Return (X, Y) of the center of cell containing provided text 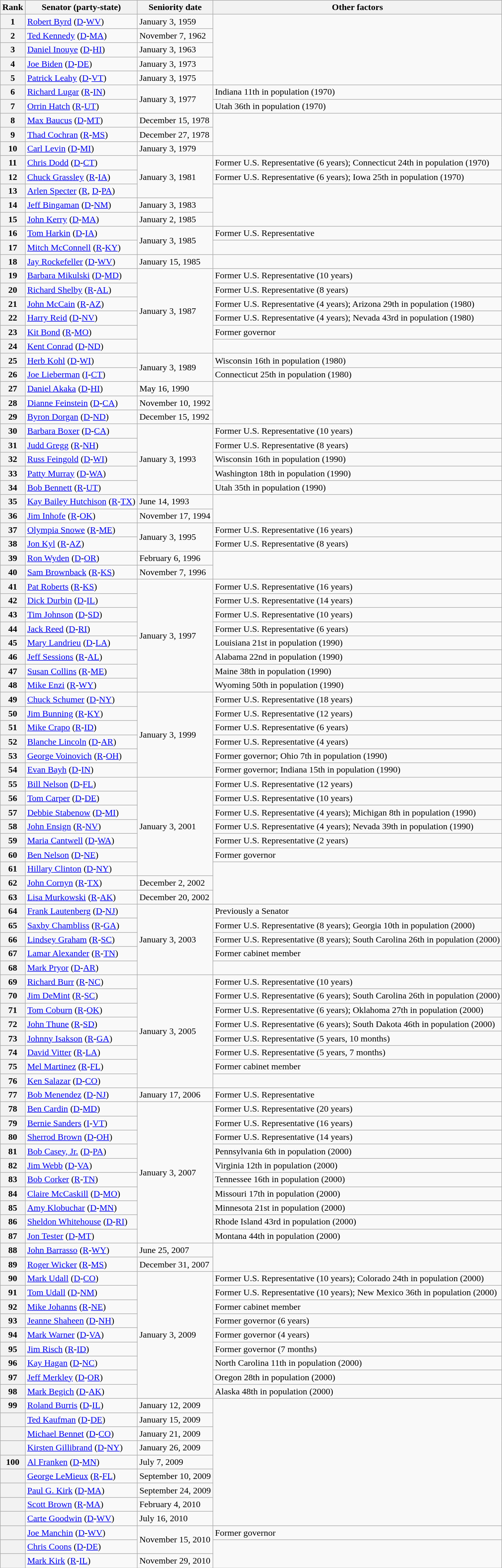
58 (13, 826)
Former governor (6 years) (358, 1321)
Mike Crapo (R-ID) (81, 728)
Barbara Boxer (D-CA) (81, 431)
January 3, 1995 (175, 537)
Lindsey Graham (R-SC) (81, 939)
November 7, 1962 (175, 36)
1 (13, 22)
Jay Rockefeller (D-WV) (81, 262)
Former U.S. Representative (6 years); Connecticut 24th in population (1970) (358, 163)
Former U.S. Representative (10 years); New Mexico 36th in population (2000) (358, 1292)
January 3, 2003 (175, 939)
64 (13, 911)
Rank (13, 7)
Dick Durbin (D-IL) (81, 600)
Montana 44th in population (2000) (358, 1236)
December 15, 1992 (175, 417)
Oregon 28th in population (2000) (358, 1377)
January 3, 1975 (175, 78)
Tennessee 16th in population (2000) (358, 1180)
5 (13, 78)
Jeff Sessions (R-AL) (81, 657)
Jim Risch (R-ID) (81, 1349)
Pat Roberts (R-KS) (81, 586)
48 (13, 685)
Ben Cardin (D-MD) (81, 1109)
45 (13, 643)
Max Baucus (D-MT) (81, 120)
January 3, 1973 (175, 64)
Sherrod Brown (D-OH) (81, 1137)
Bernie Sanders (I-VT) (81, 1123)
Jeff Merkley (D-OR) (81, 1377)
Alabama 22nd in population (1990) (358, 657)
43 (13, 614)
Former U.S. Representative (4 years); Michigan 8th in population (1990) (358, 812)
4 (13, 64)
26 (13, 374)
Chris Coons (D-DE) (81, 1547)
January 3, 1983 (175, 205)
July 7, 2009 (175, 1462)
Former U.S. Representative (4 years); Arizona 29th in population (1980) (358, 304)
Daniel Inouye (D-HI) (81, 50)
January 3, 1997 (175, 636)
Bob Casey, Jr. (D-PA) (81, 1151)
Former U.S. Representative (5 years, 10 months) (358, 1038)
55 (13, 784)
Herb Kohl (D-WI) (81, 360)
January 3, 1979 (175, 148)
Carte Goodwin (D-WV) (81, 1518)
Former governor (7 months) (358, 1349)
14 (13, 205)
Ben Nelson (D-NE) (81, 854)
Former U.S. Representative (6 years); South Dakota 46th in population (2000) (358, 1024)
28 (13, 403)
November 15, 2010 (175, 1540)
Debbie Stabenow (D-MI) (81, 812)
Wyoming 50th in population (1990) (358, 685)
3 (13, 50)
Missouri 17th in population (2000) (358, 1194)
29 (13, 417)
Maria Cantwell (D-WA) (81, 840)
82 (13, 1165)
Jeff Bingaman (D-NM) (81, 205)
Thad Cochran (R-MS) (81, 134)
Michael Bennet (D-CO) (81, 1434)
January 3, 2007 (175, 1172)
Former U.S. Representative (6 years); Iowa 25th in population (1970) (358, 177)
59 (13, 840)
January 3, 1981 (175, 177)
Jim DeMint (R-SC) (81, 996)
Barbara Mikulski (D-MD) (81, 276)
Utah 35th in population (1990) (358, 488)
78 (13, 1109)
99 (13, 1405)
Patrick Leahy (D-VT) (81, 78)
52 (13, 742)
89 (13, 1264)
Chris Dodd (D-CT) (81, 163)
Mark Kirk (R-IL) (81, 1561)
Kent Conrad (D-ND) (81, 346)
24 (13, 346)
47 (13, 671)
39 (13, 558)
January 3, 1987 (175, 311)
87 (13, 1236)
25 (13, 360)
Rhode Island 43rd in population (2000) (358, 1222)
71 (13, 1010)
Patty Murray (D-WA) (81, 473)
Claire McCaskill (D-MO) (81, 1194)
Tim Johnson (D-SD) (81, 614)
January 3, 2009 (175, 1335)
19 (13, 276)
Bob Menendez (D-NJ) (81, 1095)
69 (13, 982)
January 3, 1977 (175, 99)
Maine 38th in population (1990) (358, 671)
100 (13, 1462)
Roger Wicker (R-MS) (81, 1264)
Former U.S. Representative (2 years) (358, 840)
Wisconsin 16th in population (1990) (358, 459)
Ken Salazar (D-CO) (81, 1081)
Former U.S. Representative (4 years) (358, 742)
November 10, 1992 (175, 403)
Minnesota 21st in population (2000) (358, 1208)
George LeMieux (R-FL) (81, 1476)
38 (13, 544)
Former U.S. Representative (6 years); Oklahoma 27th in population (2000) (358, 1010)
76 (13, 1081)
December 2, 2002 (175, 883)
Former U.S. Representative (4 years); Nevada 39th in population (1990) (358, 826)
Wisconsin 16th in population (1980) (358, 360)
Joe Manchin (D-WV) (81, 1533)
57 (13, 812)
63 (13, 897)
50 (13, 714)
Bob Corker (R-TN) (81, 1180)
16 (13, 233)
12 (13, 177)
September 10, 2009 (175, 1476)
Utah 36th in population (1970) (358, 106)
41 (13, 586)
Judd Gregg (R-NH) (81, 445)
Blanche Lincoln (D-AR) (81, 742)
Pennsylvania 6th in population (2000) (358, 1151)
32 (13, 459)
33 (13, 473)
21 (13, 304)
Al Franken (D-MN) (81, 1462)
85 (13, 1208)
Lamar Alexander (R-TN) (81, 954)
Sheldon Whitehouse (D-RI) (81, 1222)
94 (13, 1335)
23 (13, 332)
Former U.S. Representative (10 years); Colorado 24th in population (2000) (358, 1278)
77 (13, 1095)
North Carolina 11th in population (2000) (358, 1363)
Former governor; Ohio 7th in population (1990) (358, 756)
Johnny Isakson (R-GA) (81, 1038)
81 (13, 1151)
68 (13, 968)
96 (13, 1363)
December 15, 1978 (175, 120)
84 (13, 1194)
Jon Tester (D-MT) (81, 1236)
Tom Carper (D-DE) (81, 798)
Mel Martinez (R-FL) (81, 1066)
2 (13, 36)
Indiana 11th in population (1970) (358, 92)
Washington 18th in population (1990) (358, 473)
31 (13, 445)
74 (13, 1052)
February 4, 2010 (175, 1504)
November 29, 2010 (175, 1561)
David Vitter (R-LA) (81, 1052)
Evan Bayh (D-IN) (81, 770)
Robert Byrd (D-WV) (81, 22)
42 (13, 600)
35 (13, 502)
John Kerry (D-MA) (81, 219)
92 (13, 1306)
Lisa Murkowski (R-AK) (81, 897)
18 (13, 262)
9 (13, 134)
Amy Klobuchar (D-MN) (81, 1208)
November 17, 1994 (175, 516)
Kit Bond (R-MO) (81, 332)
62 (13, 883)
Bill Nelson (D-FL) (81, 784)
90 (13, 1278)
July 16, 2010 (175, 1518)
January 17, 2006 (175, 1095)
George Voinovich (R-OH) (81, 756)
Mark Warner (D-VA) (81, 1335)
51 (13, 728)
Roland Burris (D-IL) (81, 1405)
Byron Dorgan (D-ND) (81, 417)
72 (13, 1024)
Former U.S. Representative (8 years); South Carolina 26th in population (2000) (358, 939)
91 (13, 1292)
Jim Bunning (R-KY) (81, 714)
Paul G. Kirk (D-MA) (81, 1490)
61 (13, 869)
January 26, 2009 (175, 1448)
January 3, 1963 (175, 50)
John Barrasso (R-WY) (81, 1250)
40 (13, 572)
John Cornyn (R-TX) (81, 883)
January 3, 2005 (175, 1031)
February 6, 1996 (175, 558)
Former governor; Indiana 15th in population (1990) (358, 770)
Former governor (4 years) (358, 1335)
53 (13, 756)
Kay Hagan (D-NC) (81, 1363)
Arlen Specter (R, D-PA) (81, 191)
Susan Collins (R-ME) (81, 671)
Kay Bailey Hutchison (R-TX) (81, 502)
27 (13, 388)
Jon Kyl (R-AZ) (81, 544)
Former U.S. Representative (20 years) (358, 1109)
Carl Levin (D-MI) (81, 148)
88 (13, 1250)
60 (13, 854)
September 24, 2009 (175, 1490)
Scott Brown (R-MA) (81, 1504)
Senator (party-state) (81, 7)
January 3, 1959 (175, 22)
17 (13, 247)
Tom Udall (D-NM) (81, 1292)
Ted Kaufman (D-DE) (81, 1420)
Mark Begich (D-AK) (81, 1391)
Jack Reed (D-RI) (81, 629)
6 (13, 92)
Former U.S. Representative (18 years) (358, 699)
Chuck Schumer (D-NY) (81, 699)
June 25, 2007 (175, 1250)
93 (13, 1321)
11 (13, 163)
Other factors (358, 7)
7 (13, 106)
Orrin Hatch (R-UT) (81, 106)
Mary Landrieu (D-LA) (81, 643)
Louisiana 21st in population (1990) (358, 643)
8 (13, 120)
Tom Coburn (R-OK) (81, 1010)
73 (13, 1038)
Olympia Snowe (R-ME) (81, 530)
Richard Shelby (R-AL) (81, 290)
Seniority date (175, 7)
Dianne Feinstein (D-CA) (81, 403)
January 3, 1999 (175, 735)
Bob Bennett (R-UT) (81, 488)
34 (13, 488)
36 (13, 516)
January 21, 2009 (175, 1434)
Alaska 48th in population (2000) (358, 1391)
January 3, 2001 (175, 826)
66 (13, 939)
56 (13, 798)
January 3, 1985 (175, 240)
December 20, 2002 (175, 897)
Richard Burr (R-NC) (81, 982)
Harry Reid (D-NV) (81, 318)
46 (13, 657)
65 (13, 925)
75 (13, 1066)
15 (13, 219)
13 (13, 191)
January 3, 1993 (175, 459)
January 15, 1985 (175, 262)
Frank Lautenberg (D-NJ) (81, 911)
Previously a Senator (358, 911)
May 16, 1990 (175, 388)
January 12, 2009 (175, 1405)
Former U.S. Representative (4 years); Nevada 43rd in population (1980) (358, 318)
Hillary Clinton (D-NY) (81, 869)
Saxby Chambliss (R-GA) (81, 925)
Mark Udall (D-CO) (81, 1278)
Jeanne Shaheen (D-NH) (81, 1321)
Jim Inhofe (R-OK) (81, 516)
86 (13, 1222)
Former U.S. Representative (6 years); South Carolina 26th in population (2000) (358, 996)
Chuck Grassley (R-IA) (81, 177)
Mike Johanns (R-NE) (81, 1306)
10 (13, 148)
Tom Harkin (D-IA) (81, 233)
98 (13, 1391)
Joe Biden (D-DE) (81, 64)
Sam Brownback (R-KS) (81, 572)
January 3, 1989 (175, 367)
Mike Enzi (R-WY) (81, 685)
Richard Lugar (R-IN) (81, 92)
Mark Pryor (D-AR) (81, 968)
Jim Webb (D-VA) (81, 1165)
January 15, 2009 (175, 1420)
Ron Wyden (D-OR) (81, 558)
Ted Kennedy (D-MA) (81, 36)
Daniel Akaka (D-HI) (81, 388)
Connecticut 25th in population (1980) (358, 374)
John Thune (R-SD) (81, 1024)
83 (13, 1180)
December 27, 1978 (175, 134)
June 14, 1993 (175, 502)
Former U.S. Representative (5 years, 7 months) (358, 1052)
20 (13, 290)
67 (13, 954)
Kirsten Gillibrand (D-NY) (81, 1448)
70 (13, 996)
Mitch McConnell (R-KY) (81, 247)
Joe Lieberman (I-CT) (81, 374)
November 7, 1996 (175, 572)
January 2, 1985 (175, 219)
97 (13, 1377)
Virginia 12th in population (2000) (358, 1165)
44 (13, 629)
79 (13, 1123)
John McCain (R-AZ) (81, 304)
22 (13, 318)
John Ensign (R-NV) (81, 826)
49 (13, 699)
Russ Feingold (D-WI) (81, 459)
December 31, 2007 (175, 1264)
54 (13, 770)
80 (13, 1137)
95 (13, 1349)
37 (13, 530)
Former U.S. Representative (8 years); Georgia 10th in population (2000) (358, 925)
30 (13, 431)
